For the text-containing cell, return its midpoint in [X, Y] coordinate format. 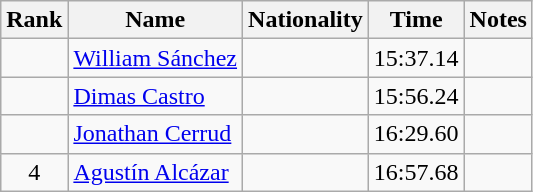
Time [416, 20]
Dimas Castro [156, 96]
Notes [498, 20]
4 [34, 172]
Jonathan Cerrud [156, 134]
15:56.24 [416, 96]
Name [156, 20]
William Sánchez [156, 58]
Agustín Alcázar [156, 172]
15:37.14 [416, 58]
Rank [34, 20]
16:57.68 [416, 172]
Nationality [306, 20]
16:29.60 [416, 134]
